From the cell containing the given text, extract its center point as (x, y) coordinate. 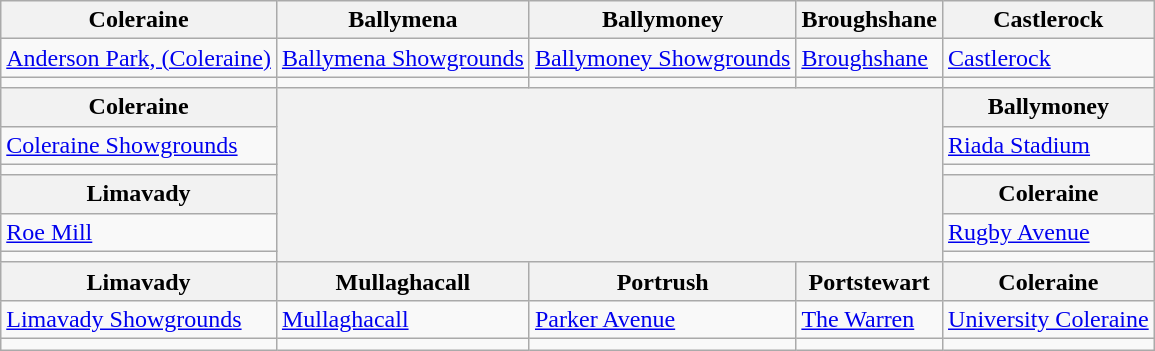
Anderson Park, (Coleraine) (139, 58)
The Warren (870, 319)
University Coleraine (1049, 319)
Rugby Avenue (1049, 232)
Ballymoney Showgrounds (662, 58)
Roe Mill (139, 232)
Coleraine Showgrounds (139, 145)
Parker Avenue (662, 319)
Portstewart (870, 281)
Riada Stadium (1049, 145)
Portrush (662, 281)
Ballymena Showgrounds (402, 58)
Limavady Showgrounds (139, 319)
Ballymena (402, 20)
